Find where the given text appears and provide that cell's center as [X, Y] coordinate. 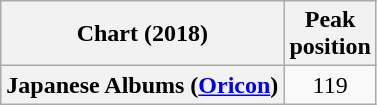
Chart (2018) [142, 34]
Peakposition [330, 34]
Japanese Albums (Oricon) [142, 85]
119 [330, 85]
